Locate the cell with the specified text and output its [X, Y] center coordinate. 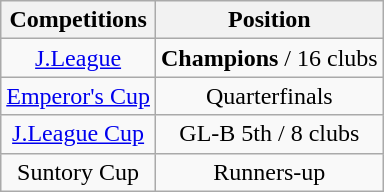
Champions / 16 clubs [269, 58]
Competitions [78, 20]
J.League [78, 58]
Emperor's Cup [78, 96]
Position [269, 20]
Quarterfinals [269, 96]
J.League Cup [78, 134]
Suntory Cup [78, 172]
Runners-up [269, 172]
GL-B 5th / 8 clubs [269, 134]
